Locate the cell with the specified text and output its (x, y) center coordinate. 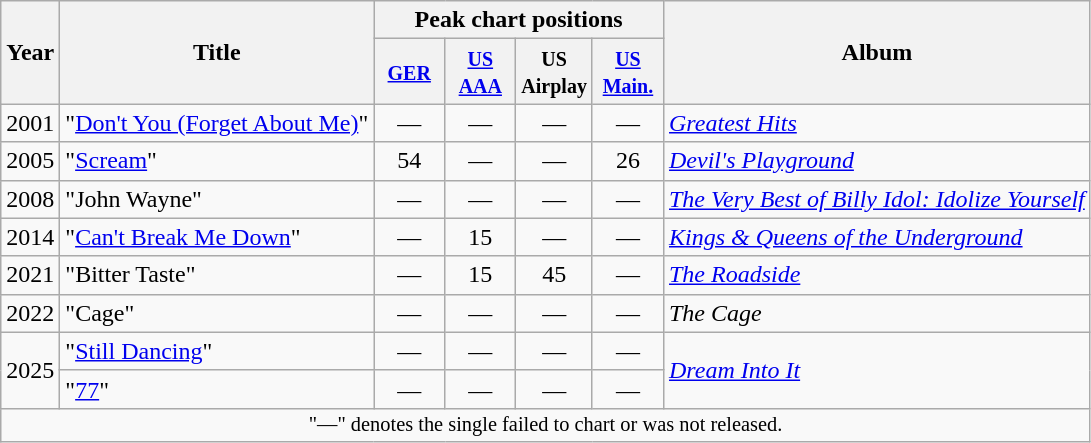
54 (410, 161)
Peak chart positions (519, 20)
Title (217, 52)
"77" (217, 389)
Greatest Hits (876, 123)
2014 (30, 237)
2025 (30, 370)
Dream Into It (876, 370)
Year (30, 52)
Kings & Queens of the Underground (876, 237)
45 (554, 275)
GER (410, 72)
US Airplay (554, 72)
26 (628, 161)
"Bitter Taste" (217, 275)
"Scream" (217, 161)
Devil's Playground (876, 161)
"Still Dancing" (217, 351)
2001 (30, 123)
The Roadside (876, 275)
"Don't You (Forget About Me)" (217, 123)
2022 (30, 313)
"—" denotes the single failed to chart or was not released. (546, 425)
2008 (30, 199)
"Can't Break Me Down" (217, 237)
"John Wayne" (217, 199)
2005 (30, 161)
The Very Best of Billy Idol: Idolize Yourself (876, 199)
2021 (30, 275)
US AAA (480, 72)
The Cage (876, 313)
Album (876, 52)
US Main. (628, 72)
"Cage" (217, 313)
